Determine the (x, y) coordinate at the center of the cell enclosing the given text.  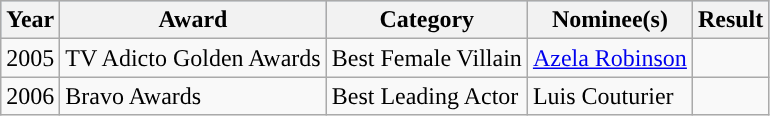
Best Female Villain (426, 58)
Bravo Awards (193, 96)
Award (193, 20)
2005 (30, 58)
Nominee(s) (610, 20)
TV Adicto Golden Awards (193, 58)
Result (730, 20)
Year (30, 20)
Luis Couturier (610, 96)
Azela Robinson (610, 58)
Best Leading Actor (426, 96)
Category (426, 20)
2006 (30, 96)
